For the text-containing cell, return its midpoint in [X, Y] coordinate format. 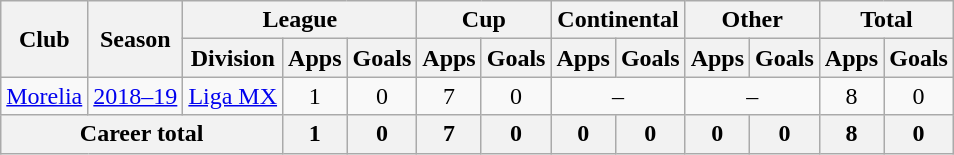
League [300, 20]
Total [886, 20]
Season [136, 39]
Morelia [44, 96]
Continental [618, 20]
Club [44, 39]
2018–19 [136, 96]
Liga MX [233, 96]
Career total [142, 134]
Cup [484, 20]
Other [752, 20]
Division [233, 58]
